Pinpoint the cell where the given text exists, returning its (x, y) midpoint coordinate. 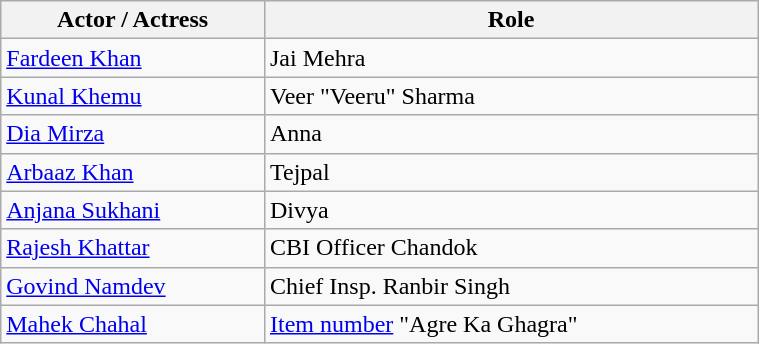
Jai Mehra (510, 58)
Divya (510, 210)
Arbaaz Khan (133, 172)
Govind Namdev (133, 286)
Fardeen Khan (133, 58)
Chief Insp. Ranbir Singh (510, 286)
CBI Officer Chandok (510, 248)
Anna (510, 134)
Anjana Sukhani (133, 210)
Rajesh Khattar (133, 248)
Role (510, 20)
Dia Mirza (133, 134)
Veer "Veeru" Sharma (510, 96)
Mahek Chahal (133, 324)
Actor / Actress (133, 20)
Kunal Khemu (133, 96)
Item number "Agre Ka Ghagra" (510, 324)
Tejpal (510, 172)
